Find where the given text appears and provide that cell's center as [x, y] coordinate. 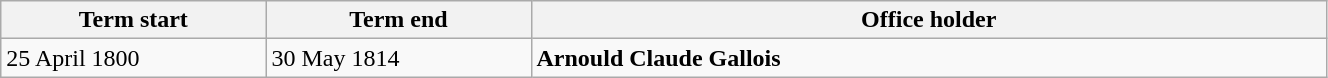
Term start [134, 20]
Arnould Claude Gallois [928, 58]
25 April 1800 [134, 58]
Office holder [928, 20]
Term end [398, 20]
30 May 1814 [398, 58]
